Extract the [X, Y] coordinate from the center of the cell holding the provided text.  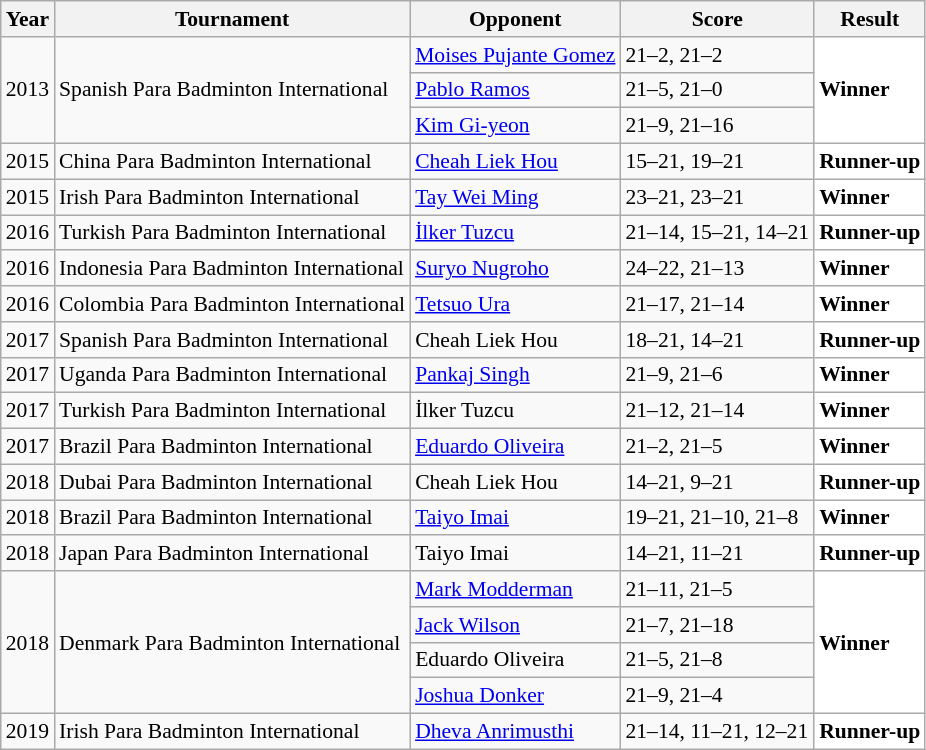
2019 [28, 732]
Opponent [515, 19]
Tournament [232, 19]
Uganda Para Badminton International [232, 375]
21–9, 21–4 [717, 696]
Colombia Para Badminton International [232, 304]
21–2, 21–5 [717, 447]
Score [717, 19]
21–14, 15–21, 14–21 [717, 233]
Pablo Ramos [515, 90]
Year [28, 19]
15–21, 19–21 [717, 162]
Tay Wei Ming [515, 197]
21–14, 11–21, 12–21 [717, 732]
21–9, 21–16 [717, 126]
14–21, 9–21 [717, 482]
21–17, 21–14 [717, 304]
21–2, 21–2 [717, 55]
Mark Modderman [515, 589]
14–21, 11–21 [717, 554]
24–22, 21–13 [717, 269]
21–5, 21–8 [717, 660]
Result [870, 19]
23–21, 23–21 [717, 197]
21–11, 21–5 [717, 589]
Pankaj Singh [515, 375]
21–9, 21–6 [717, 375]
Suryo Nugroho [515, 269]
Dheva Anrimusthi [515, 732]
Denmark Para Badminton International [232, 642]
19–21, 21–10, 21–8 [717, 518]
Japan Para Badminton International [232, 554]
2013 [28, 90]
21–5, 21–0 [717, 90]
China Para Badminton International [232, 162]
21–12, 21–14 [717, 411]
18–21, 14–21 [717, 340]
Moises Pujante Gomez [515, 55]
Tetsuo Ura [515, 304]
Jack Wilson [515, 625]
Indonesia Para Badminton International [232, 269]
21–7, 21–18 [717, 625]
Kim Gi-yeon [515, 126]
Joshua Donker [515, 696]
Dubai Para Badminton International [232, 482]
